Pinpoint the cell where the given text exists, returning its [X, Y] midpoint coordinate. 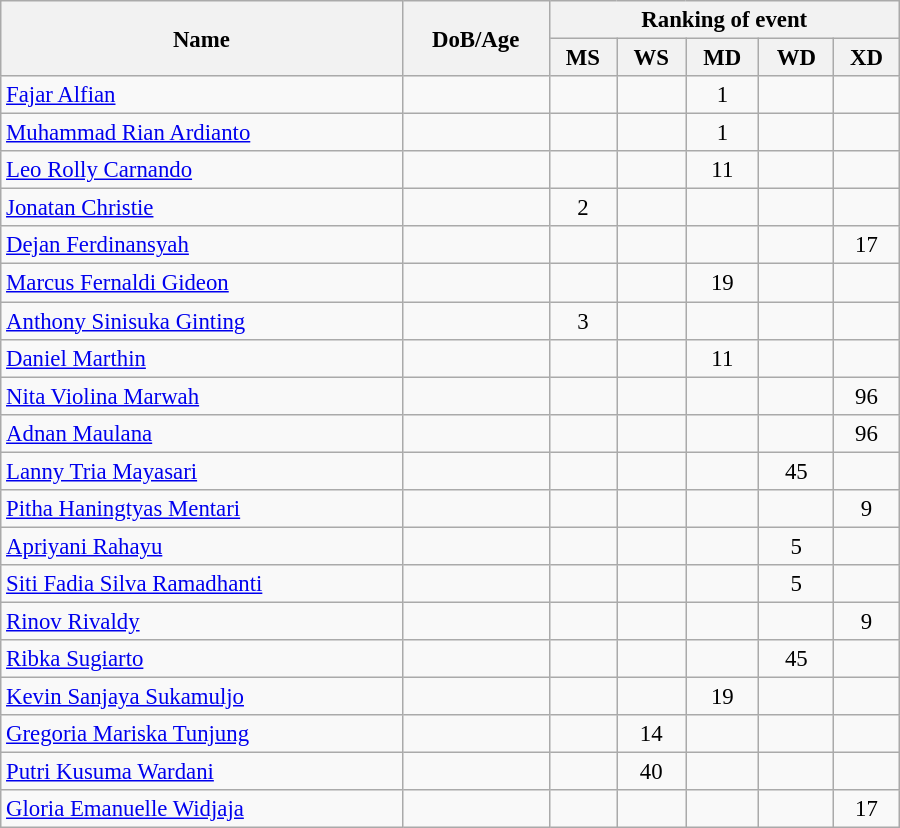
Pitha Haningtyas Mentari [202, 509]
Siti Fadia Silva Ramadhanti [202, 584]
Kevin Sanjaya Sukamuljo [202, 697]
WD [796, 58]
Adnan Maulana [202, 433]
MD [722, 58]
Jonatan Christie [202, 208]
Lanny Tria Mayasari [202, 471]
Gloria Emanuelle Widjaja [202, 809]
Fajar Alfian [202, 95]
Nita Violina Marwah [202, 396]
Anthony Sinisuka Ginting [202, 321]
Ribka Sugiarto [202, 659]
Marcus Fernaldi Gideon [202, 283]
Leo Rolly Carnando [202, 170]
XD [867, 58]
Ranking of event [724, 20]
Apriyani Rahayu [202, 546]
Daniel Marthin [202, 358]
Name [202, 38]
DoB/Age [476, 38]
Rinov Rivaldy [202, 621]
2 [582, 208]
MS [582, 58]
WS [652, 58]
Gregoria Mariska Tunjung [202, 734]
Dejan Ferdinansyah [202, 245]
40 [652, 772]
3 [582, 321]
Muhammad Rian Ardianto [202, 133]
14 [652, 734]
Putri Kusuma Wardani [202, 772]
